Identify which cell holds the provided text, then report its (x, y) central coordinate. 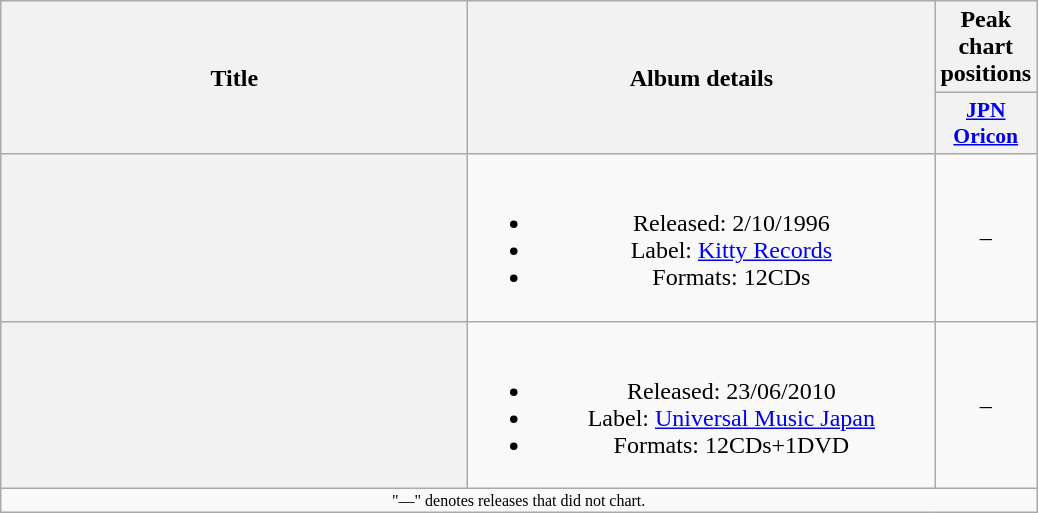
"—" denotes releases that did not chart. (519, 500)
Title (234, 78)
JPNOricon (986, 124)
Released: 23/06/2010Label: Universal Music JapanFormats: 12CDs+1DVD (702, 404)
Peakchartpositions (986, 47)
Released: 2/10/1996Label: Kitty RecordsFormats: 12CDs (702, 238)
Album details (702, 78)
